Capture the cell that displays the provided text and extract its [X, Y] central coordinate. 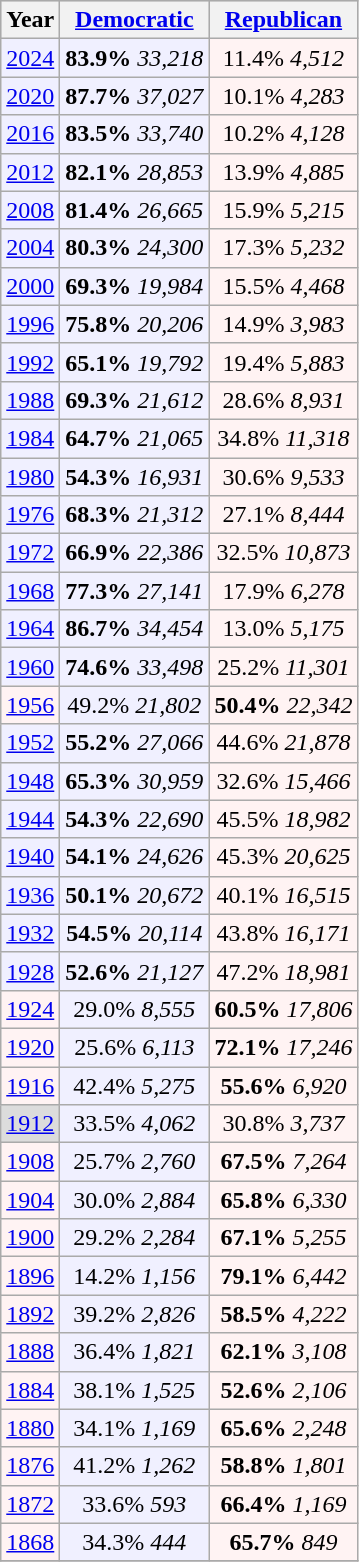
83.5% 33,740 [134, 134]
1964 [30, 629]
82.1% 28,853 [134, 172]
25.7% 2,760 [134, 1162]
1868 [30, 1542]
58.8% 1,801 [284, 1466]
33.6% 593 [134, 1504]
1992 [30, 362]
25.2% 11,301 [284, 667]
2012 [30, 172]
54.3% 22,690 [134, 819]
30.6% 9,533 [284, 477]
1912 [30, 1124]
55.6% 6,920 [284, 1085]
69.3% 19,984 [134, 286]
69.3% 21,612 [134, 400]
58.5% 4,222 [284, 1314]
Democratic [134, 20]
50.4% 22,342 [284, 705]
67.1% 5,255 [284, 1238]
52.6% 2,106 [284, 1390]
Year [30, 20]
74.6% 33,498 [134, 667]
13.9% 4,885 [284, 172]
1888 [30, 1352]
77.3% 27,141 [134, 591]
1988 [30, 400]
1936 [30, 895]
13.0% 5,175 [284, 629]
62.1% 3,108 [284, 1352]
38.1% 1,525 [134, 1390]
39.2% 2,826 [134, 1314]
36.4% 1,821 [134, 1352]
86.7% 34,454 [134, 629]
1892 [30, 1314]
54.3% 16,931 [134, 477]
10.1% 4,283 [284, 96]
1928 [30, 971]
32.6% 15,466 [284, 781]
72.1% 17,246 [284, 1047]
1956 [30, 705]
41.2% 1,262 [134, 1466]
2004 [30, 248]
2000 [30, 286]
65.7% 849 [284, 1542]
1948 [30, 781]
17.3% 5,232 [284, 248]
1876 [30, 1466]
65.6% 2,248 [284, 1428]
1960 [30, 667]
1924 [30, 1009]
17.9% 6,278 [284, 591]
32.5% 10,873 [284, 553]
55.2% 27,066 [134, 743]
34.8% 11,318 [284, 438]
30.0% 2,884 [134, 1200]
43.8% 16,171 [284, 933]
25.6% 6,113 [134, 1047]
29.0% 8,555 [134, 1009]
45.3% 20,625 [284, 857]
83.9% 33,218 [134, 58]
2016 [30, 134]
28.6% 8,931 [284, 400]
44.6% 21,878 [284, 743]
11.4% 4,512 [284, 58]
54.5% 20,114 [134, 933]
68.3% 21,312 [134, 515]
1916 [30, 1085]
1944 [30, 819]
66.9% 22,386 [134, 553]
34.3% 444 [134, 1542]
14.2% 1,156 [134, 1276]
14.9% 3,983 [284, 324]
2008 [30, 210]
66.4% 1,169 [284, 1504]
34.1% 1,169 [134, 1428]
65.8% 6,330 [284, 1200]
1980 [30, 477]
2024 [30, 58]
1904 [30, 1200]
1952 [30, 743]
1996 [30, 324]
64.7% 21,065 [134, 438]
52.6% 21,127 [134, 971]
81.4% 26,665 [134, 210]
1976 [30, 515]
15.5% 4,468 [284, 286]
30.8% 3,737 [284, 1124]
75.8% 20,206 [134, 324]
1968 [30, 591]
2020 [30, 96]
54.1% 24,626 [134, 857]
27.1% 8,444 [284, 515]
42.4% 5,275 [134, 1085]
10.2% 4,128 [284, 134]
1880 [30, 1428]
80.3% 24,300 [134, 248]
29.2% 2,284 [134, 1238]
65.1% 19,792 [134, 362]
79.1% 6,442 [284, 1276]
67.5% 7,264 [284, 1162]
1900 [30, 1238]
45.5% 18,982 [284, 819]
47.2% 18,981 [284, 971]
1932 [30, 933]
49.2% 21,802 [134, 705]
65.3% 30,959 [134, 781]
50.1% 20,672 [134, 895]
1920 [30, 1047]
1884 [30, 1390]
87.7% 37,027 [134, 96]
1940 [30, 857]
33.5% 4,062 [134, 1124]
1972 [30, 553]
15.9% 5,215 [284, 210]
Republican [284, 20]
1908 [30, 1162]
40.1% 16,515 [284, 895]
19.4% 5,883 [284, 362]
1872 [30, 1504]
1896 [30, 1276]
60.5% 17,806 [284, 1009]
1984 [30, 438]
